From the cell containing the given text, extract its center point as (X, Y) coordinate. 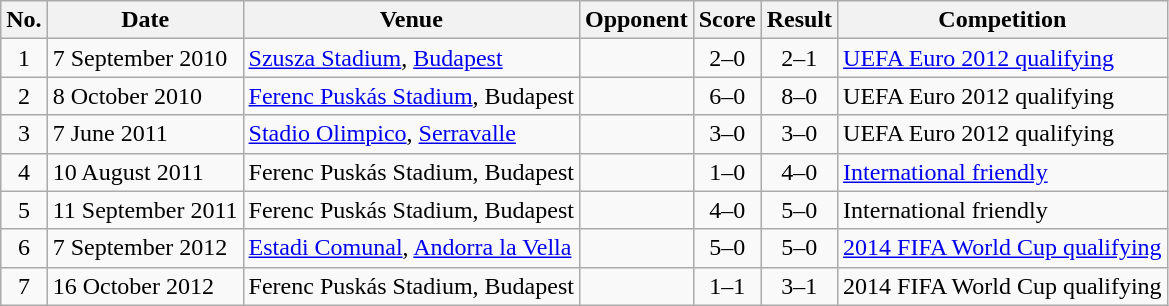
Opponent (636, 20)
7 September 2010 (145, 58)
1–1 (727, 286)
Date (145, 20)
1–0 (727, 172)
7 (24, 286)
Competition (1003, 20)
No. (24, 20)
6 (24, 248)
8–0 (799, 96)
Szusza Stadium, Budapest (411, 58)
Stadio Olimpico, Serravalle (411, 134)
7 September 2012 (145, 248)
3–1 (799, 286)
4 (24, 172)
3 (24, 134)
Estadi Comunal, Andorra la Vella (411, 248)
2 (24, 96)
2–1 (799, 58)
11 September 2011 (145, 210)
Score (727, 20)
7 June 2011 (145, 134)
1 (24, 58)
Venue (411, 20)
Result (799, 20)
6–0 (727, 96)
16 October 2012 (145, 286)
5 (24, 210)
2–0 (727, 58)
8 October 2010 (145, 96)
10 August 2011 (145, 172)
